Find where the given text appears and provide that cell's center as [X, Y] coordinate. 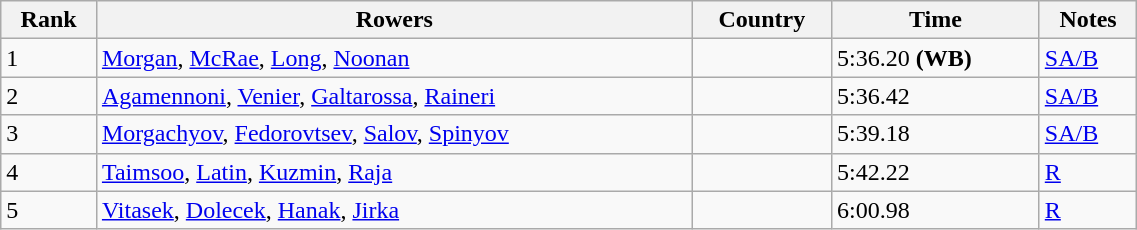
Notes [1088, 20]
5 [49, 210]
5:36.42 [936, 96]
6:00.98 [936, 210]
Time [936, 20]
Agamennoni, Venier, Galtarossa, Raineri [394, 96]
Taimsoo, Latin, Kuzmin, Raja [394, 172]
5:42.22 [936, 172]
5:39.18 [936, 134]
Country [762, 20]
1 [49, 58]
5:36.20 (WB) [936, 58]
Morgan, McRae, Long, Noonan [394, 58]
4 [49, 172]
2 [49, 96]
Morgachyov, Fedorovtsev, Salov, Spinyov [394, 134]
Vitasek, Dolecek, Hanak, Jirka [394, 210]
Rowers [394, 20]
Rank [49, 20]
3 [49, 134]
